Identify which cell holds the provided text, then report its (X, Y) central coordinate. 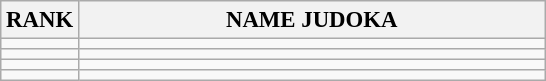
NAME JUDOKA (312, 20)
RANK (40, 20)
